Scan for the cell matching the given text and deliver its (X, Y) coordinate at center. 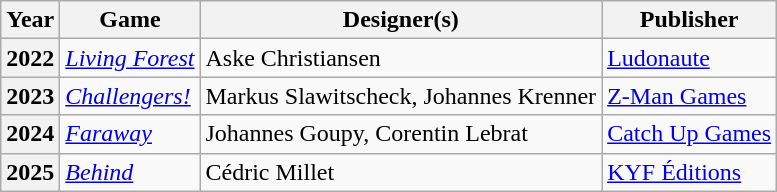
Markus Slawitscheck, Johannes Krenner (401, 96)
Faraway (130, 134)
Year (30, 20)
2025 (30, 172)
2022 (30, 58)
Publisher (690, 20)
2023 (30, 96)
Living Forest (130, 58)
Aske Christiansen (401, 58)
2024 (30, 134)
KYF Éditions (690, 172)
Johannes Goupy, Corentin Lebrat (401, 134)
Cédric Millet (401, 172)
Catch Up Games (690, 134)
Ludonaute (690, 58)
Challengers! (130, 96)
Game (130, 20)
Designer(s) (401, 20)
Behind (130, 172)
Z-Man Games (690, 96)
